Output the (x, y) coordinate of the center of the cell containing the given text.  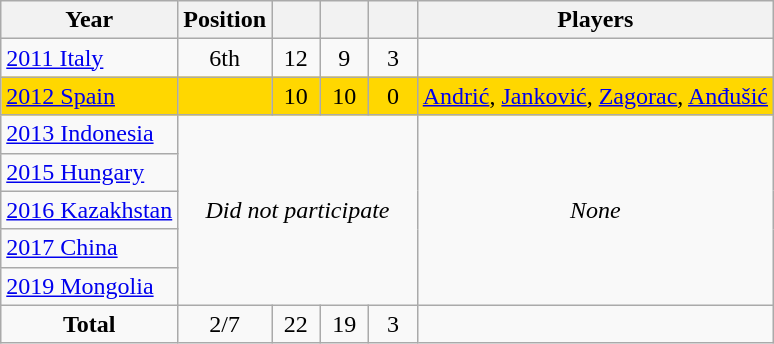
2013 Indonesia (90, 134)
12 (296, 58)
Did not participate (298, 210)
None (595, 210)
2/7 (225, 324)
Year (90, 20)
19 (344, 324)
2011 Italy (90, 58)
9 (344, 58)
2015 Hungary (90, 172)
2019 Mongolia (90, 286)
22 (296, 324)
2012 Spain (90, 96)
0 (394, 96)
Andrić, Janković, Zagorac, Anđušić (595, 96)
Players (595, 20)
2016 Kazakhstan (90, 210)
Position (225, 20)
2017 China (90, 248)
6th (225, 58)
Total (90, 324)
